Detect which cell encompasses the target text, then output its [x, y] center coordinate. 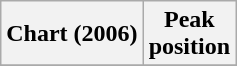
Chart (2006) [72, 34]
Peakposition [189, 34]
